For the text-containing cell, return its midpoint in (x, y) coordinate format. 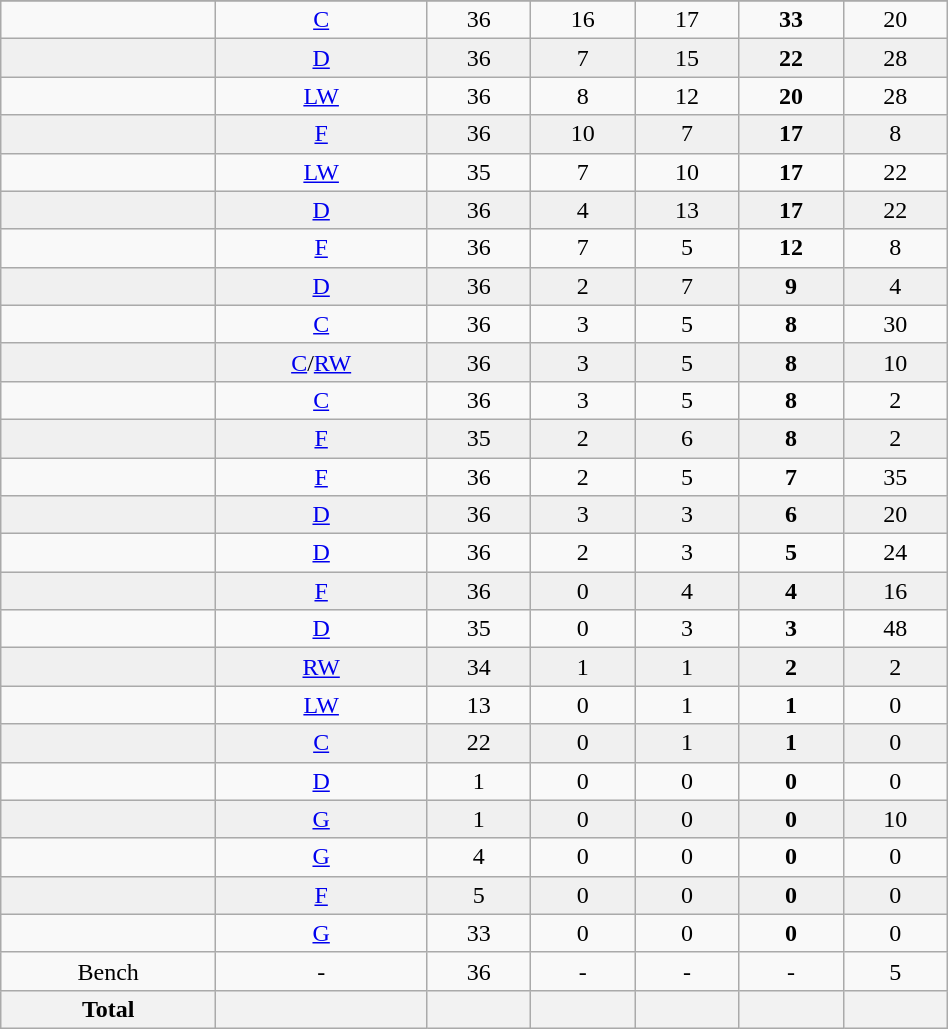
24 (895, 553)
48 (895, 629)
Bench (108, 971)
30 (895, 324)
C/RW (322, 362)
Total (108, 1009)
15 (687, 58)
9 (791, 286)
34 (479, 667)
RW (322, 667)
